Provide the [X, Y] coordinate of the cell's center where the given text is located.  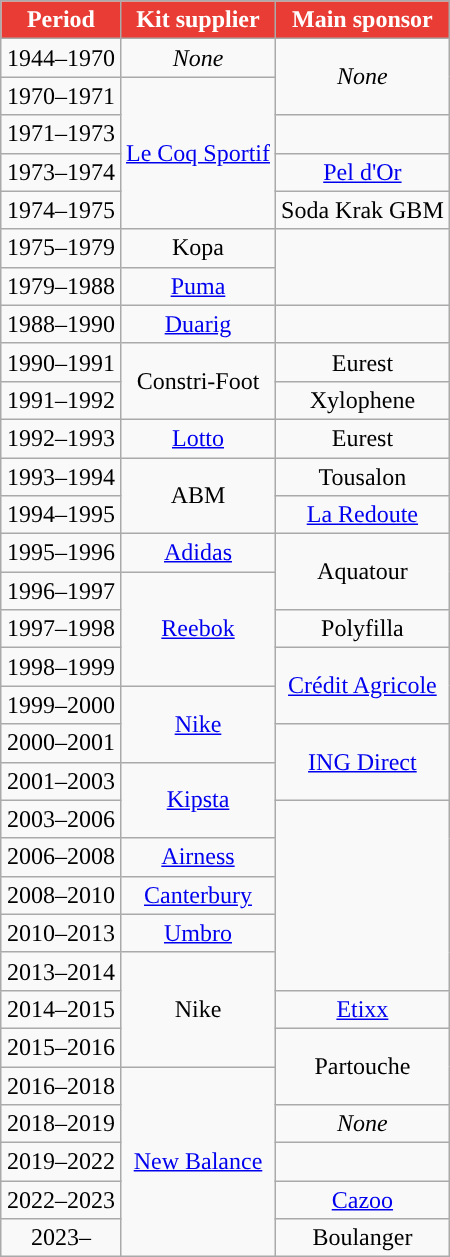
Lotto [198, 438]
2023– [60, 1238]
Soda Krak GBM [363, 210]
Crédit Agricole [363, 686]
2006–2008 [60, 857]
1994–1995 [60, 515]
Kit supplier [198, 20]
Polyfilla [363, 629]
2016–2018 [60, 1085]
La Redoute [363, 515]
2014–2015 [60, 1009]
2008–2010 [60, 895]
1998–1999 [60, 667]
New Balance [198, 1161]
1988–1990 [60, 324]
Duarig [198, 324]
1992–1993 [60, 438]
Xylophene [363, 400]
2001–2003 [60, 781]
1997–1998 [60, 629]
1995–1996 [60, 553]
Aquatour [363, 572]
Puma [198, 286]
2018–2019 [60, 1124]
1944–1970 [60, 58]
1979–1988 [60, 286]
Pel d'Or [363, 172]
Kopa [198, 248]
1993–1994 [60, 477]
Boulanger [363, 1238]
Canterbury [198, 895]
Main sponsor [363, 20]
Partouche [363, 1066]
2000–2001 [60, 743]
2013–2014 [60, 971]
1996–1997 [60, 591]
Le Coq Sportif [198, 153]
Constri-Foot [198, 381]
2015–2016 [60, 1047]
Tousalon [363, 477]
2003–2006 [60, 819]
1970–1971 [60, 96]
Etixx [363, 1009]
Kipsta [198, 800]
1990–1991 [60, 362]
Reebok [198, 629]
1971–1973 [60, 134]
2019–2022 [60, 1162]
Airness [198, 857]
2022–2023 [60, 1200]
Cazoo [363, 1200]
1973–1974 [60, 172]
1999–2000 [60, 705]
2010–2013 [60, 933]
ING Direct [363, 762]
1975–1979 [60, 248]
Umbro [198, 933]
ABM [198, 496]
1974–1975 [60, 210]
1991–1992 [60, 400]
Adidas [198, 553]
Period [60, 20]
